From the cell containing the given text, extract its center point as [X, Y] coordinate. 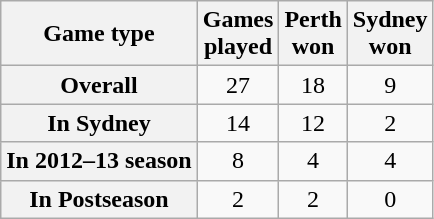
0 [390, 199]
Sydneywon [390, 34]
Perthwon [313, 34]
In 2012–13 season [99, 161]
9 [390, 85]
In Postseason [99, 199]
27 [238, 85]
In Sydney [99, 123]
Overall [99, 85]
Gamesplayed [238, 34]
18 [313, 85]
Game type [99, 34]
14 [238, 123]
8 [238, 161]
12 [313, 123]
